Output the (X, Y) coordinate of the center of the cell containing the given text.  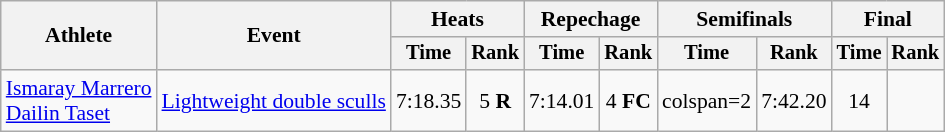
Event (274, 36)
Final (888, 19)
7:42.20 (794, 100)
14 (860, 100)
Lightweight double sculls (274, 100)
Heats (458, 19)
4 FC (628, 100)
Repechage (590, 19)
7:18.35 (428, 100)
colspan=2 (706, 100)
7:14.01 (562, 100)
Athlete (79, 36)
Ismaray MarreroDailin Taset (79, 100)
Semifinals (744, 19)
5 R (495, 100)
